Detect which cell encompasses the target text, then output its [x, y] center coordinate. 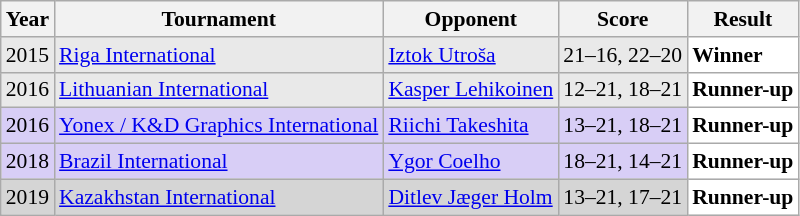
Kasper Lehikoinen [470, 90]
2019 [28, 197]
Tournament [218, 19]
12–21, 18–21 [622, 90]
Riichi Takeshita [470, 126]
21–16, 22–20 [622, 55]
Kazakhstan International [218, 197]
Iztok Utroša [470, 55]
Ygor Coelho [470, 162]
Ditlev Jæger Holm [470, 197]
18–21, 14–21 [622, 162]
Opponent [470, 19]
Year [28, 19]
Riga International [218, 55]
2018 [28, 162]
13–21, 17–21 [622, 197]
13–21, 18–21 [622, 126]
Lithuanian International [218, 90]
Winner [742, 55]
Yonex / K&D Graphics International [218, 126]
Score [622, 19]
Brazil International [218, 162]
Result [742, 19]
2015 [28, 55]
